Capture the cell that displays the provided text and extract its (x, y) central coordinate. 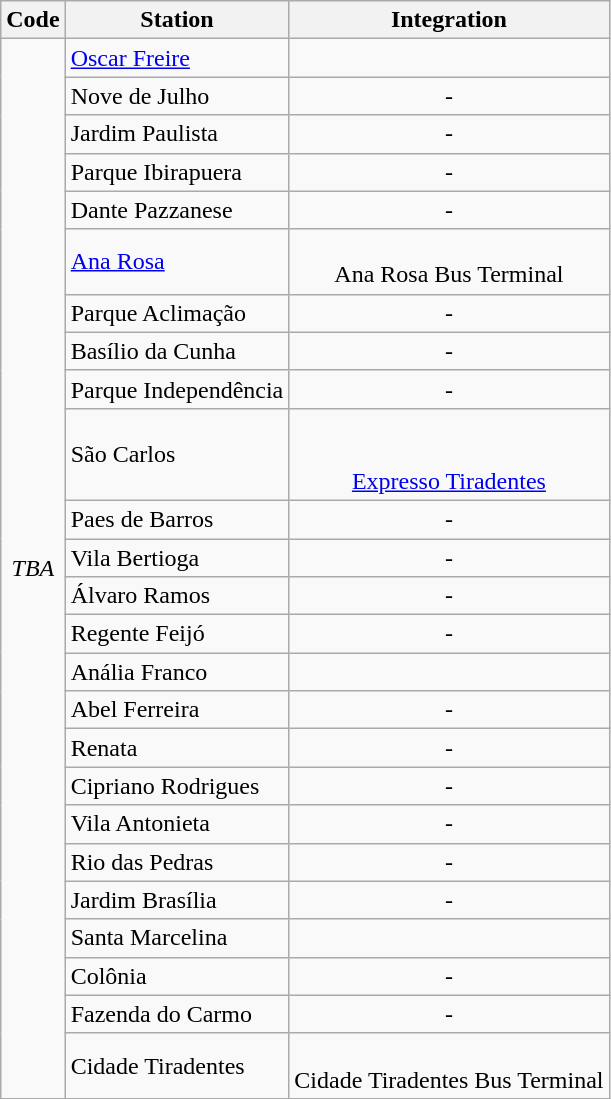
Regente Feijó (177, 634)
Cidade Tiradentes (177, 1066)
Ana Rosa Bus Terminal (449, 262)
Abel Ferreira (177, 710)
Paes de Barros (177, 519)
Cipriano Rodrigues (177, 786)
Colônia (177, 976)
Nove de Julho (177, 96)
Parque Ibirapuera (177, 172)
Parque Aclimação (177, 313)
Parque Independência (177, 389)
Vila Bertioga (177, 557)
Dante Pazzanese (177, 210)
Fazenda do Carmo (177, 1014)
Integration (449, 20)
Oscar Freire (177, 58)
TBA (33, 569)
São Carlos (177, 454)
Cidade Tiradentes Bus Terminal (449, 1066)
Code (33, 20)
Station (177, 20)
Expresso Tiradentes (449, 454)
Anália Franco (177, 672)
Rio das Pedras (177, 862)
Santa Marcelina (177, 938)
Jardim Paulista (177, 134)
Renata (177, 748)
Jardim Brasília (177, 900)
Ana Rosa (177, 262)
Vila Antonieta (177, 824)
Álvaro Ramos (177, 596)
Basílio da Cunha (177, 351)
